Return [x, y] of the center of cell containing provided text 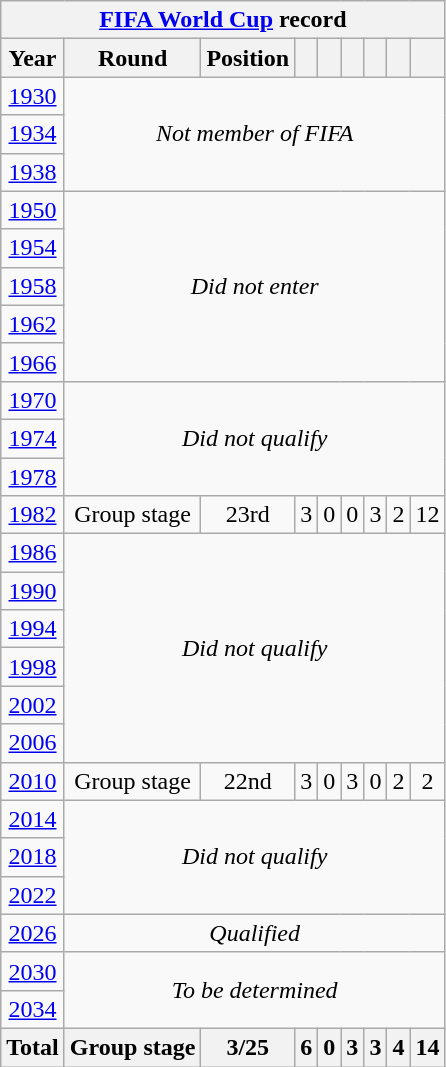
1990 [33, 591]
1962 [33, 324]
1966 [33, 362]
6 [306, 1047]
12 [428, 515]
Year [33, 58]
1934 [33, 134]
1970 [33, 400]
1986 [33, 553]
1998 [33, 667]
23rd [248, 515]
2006 [33, 743]
Qualified [254, 933]
Not member of FIFA [254, 134]
2018 [33, 857]
2010 [33, 781]
2034 [33, 1009]
2026 [33, 933]
22nd [248, 781]
2014 [33, 819]
1994 [33, 629]
Round [132, 58]
2030 [33, 971]
1982 [33, 515]
1958 [33, 286]
1974 [33, 438]
FIFA World Cup record [223, 20]
1978 [33, 477]
Total [33, 1047]
1950 [33, 210]
1930 [33, 96]
2002 [33, 705]
To be determined [254, 990]
4 [398, 1047]
1938 [33, 172]
3/25 [248, 1047]
14 [428, 1047]
Position [248, 58]
1954 [33, 248]
Did not enter [254, 286]
2022 [33, 895]
